Return the [x, y] coordinate for the center point of the cell that contains the specified text.  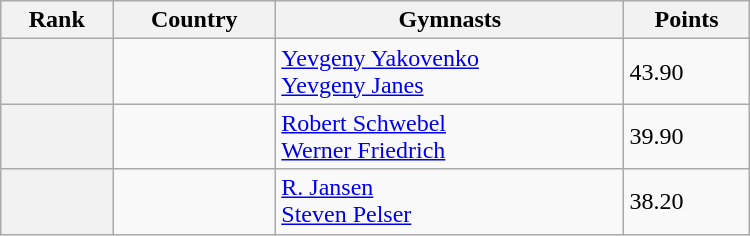
Country [194, 20]
R. Jansen Steven Pelser [450, 202]
Yevgeny Yakovenko Yevgeny Janes [450, 72]
Rank [57, 20]
Robert Schwebel Werner Friedrich [450, 136]
39.90 [686, 136]
Gymnasts [450, 20]
43.90 [686, 72]
Points [686, 20]
38.20 [686, 202]
